Output the (x, y) coordinate of the center of the cell containing the given text.  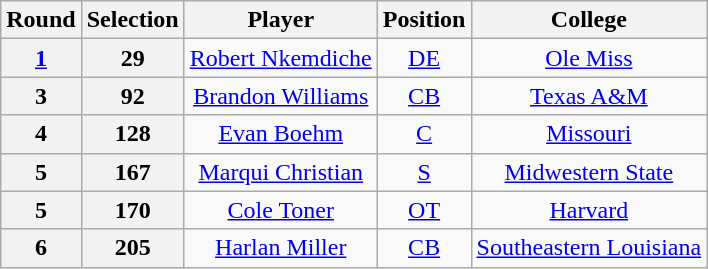
Midwestern State (589, 172)
6 (41, 248)
Ole Miss (589, 58)
Texas A&M (589, 96)
C (424, 134)
S (424, 172)
Brandon Williams (280, 96)
Selection (132, 20)
3 (41, 96)
Cole Toner (280, 210)
Southeastern Louisiana (589, 248)
College (589, 20)
Player (280, 20)
4 (41, 134)
Harlan Miller (280, 248)
167 (132, 172)
29 (132, 58)
Missouri (589, 134)
Marqui Christian (280, 172)
Robert Nkemdiche (280, 58)
Harvard (589, 210)
DE (424, 58)
1 (41, 58)
92 (132, 96)
Round (41, 20)
Evan Boehm (280, 134)
170 (132, 210)
OT (424, 210)
128 (132, 134)
205 (132, 248)
Position (424, 20)
